Find where the given text appears and provide that cell's center as (X, Y) coordinate. 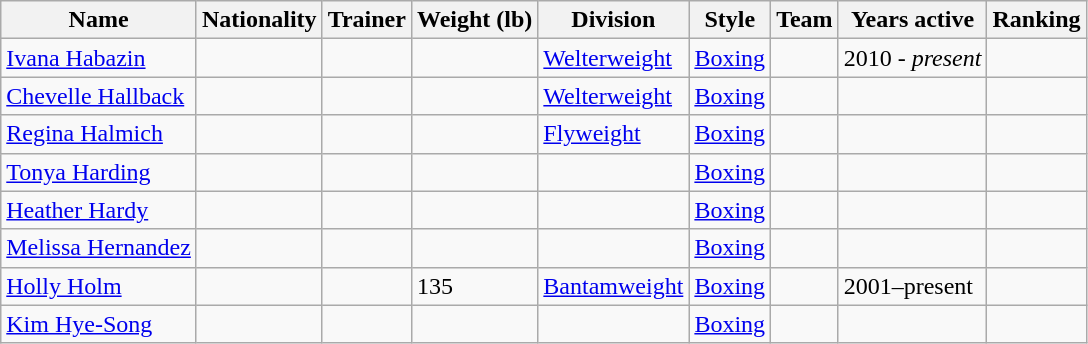
Flyweight (614, 134)
Years active (912, 20)
Heather Hardy (99, 210)
Holly Holm (99, 286)
Ivana Habazin (99, 58)
Kim Hye-Song (99, 324)
Chevelle Hallback (99, 96)
Division (614, 20)
Ranking (1036, 20)
Trainer (366, 20)
Tonya Harding (99, 172)
Weight (lb) (474, 20)
2001–present (912, 286)
2010 - present (912, 58)
Team (805, 20)
Style (730, 20)
135 (474, 286)
Name (99, 20)
Bantamweight (614, 286)
Nationality (259, 20)
Regina Halmich (99, 134)
Melissa Hernandez (99, 248)
